Identify which cell holds the provided text, then report its (X, Y) central coordinate. 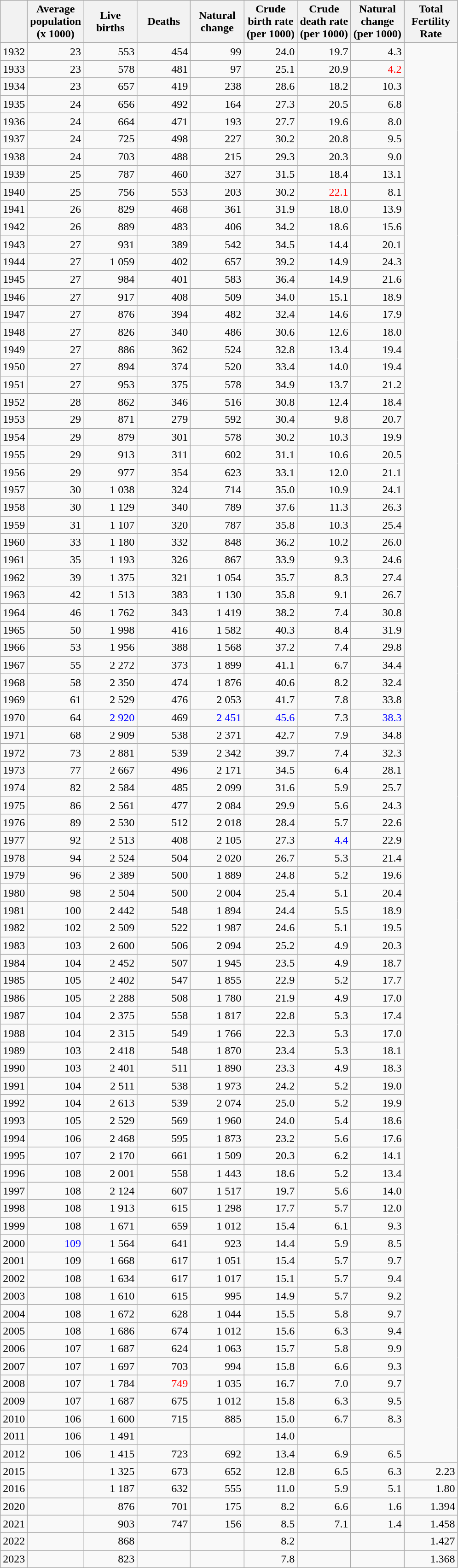
1 668 (110, 1261)
16.7 (271, 1384)
175 (217, 1506)
14.1 (377, 1156)
524 (217, 350)
1959 (14, 525)
628 (164, 1313)
11.0 (271, 1489)
2 018 (217, 823)
326 (164, 560)
725 (110, 139)
1 017 (217, 1278)
24.4 (271, 910)
1 044 (217, 1313)
2 909 (110, 735)
416 (164, 630)
2 613 (110, 1103)
994 (217, 1366)
39.7 (271, 752)
1974 (14, 787)
215 (217, 157)
1966 (14, 647)
320 (164, 525)
1953 (14, 420)
1 697 (110, 1366)
33.9 (271, 560)
41.7 (271, 700)
894 (110, 367)
1943 (14, 245)
1 051 (217, 1261)
6.9 (324, 1454)
2020 (14, 1506)
86 (56, 805)
156 (217, 1524)
238 (217, 87)
692 (217, 1454)
37.2 (271, 647)
1999 (14, 1226)
5.5 (324, 910)
2016 (14, 1489)
868 (110, 1541)
102 (56, 928)
1 130 (217, 595)
723 (164, 1454)
2005 (14, 1331)
1 513 (110, 595)
511 (164, 1068)
8.1 (377, 192)
24.1 (377, 490)
1 956 (110, 647)
2011 (14, 1436)
661 (164, 1156)
30.4 (271, 420)
10.2 (324, 542)
1961 (14, 560)
73 (56, 752)
504 (164, 858)
332 (164, 542)
2 171 (217, 770)
9.9 (377, 1348)
6.1 (324, 1226)
33.8 (377, 700)
1951 (14, 385)
953 (110, 385)
1 600 (110, 1419)
50 (56, 630)
789 (217, 507)
96 (56, 875)
1937 (14, 139)
22.3 (271, 1033)
871 (110, 420)
31.5 (271, 174)
Natural change (per 1000) (377, 22)
1998 (14, 1208)
522 (164, 928)
1 059 (110, 262)
2021 (14, 1524)
Deaths (164, 22)
2 401 (110, 1068)
1996 (14, 1173)
34.2 (271, 227)
46 (56, 612)
164 (217, 104)
1 038 (110, 490)
311 (164, 455)
2 020 (217, 858)
13.7 (324, 385)
1 855 (217, 980)
419 (164, 87)
9.0 (377, 157)
1992 (14, 1103)
25.1 (271, 69)
1 582 (217, 630)
10.9 (324, 490)
92 (56, 840)
1933 (14, 69)
1 187 (110, 1489)
607 (164, 1191)
2 452 (110, 963)
1 873 (217, 1138)
2 315 (110, 1033)
4.2 (377, 69)
25.2 (271, 945)
1991 (14, 1085)
4.3 (377, 52)
2 561 (110, 805)
913 (110, 455)
542 (217, 245)
27.7 (271, 122)
27.4 (377, 577)
1950 (14, 367)
2023 (14, 1559)
12.4 (324, 402)
1.6 (377, 1506)
82 (56, 787)
1 899 (217, 665)
492 (164, 104)
1 766 (217, 1033)
1940 (14, 192)
1946 (14, 297)
652 (217, 1471)
1 491 (110, 1436)
1971 (14, 735)
25.7 (377, 787)
324 (164, 490)
24.8 (271, 875)
1 375 (110, 577)
509 (217, 297)
1977 (14, 840)
1 780 (217, 998)
23.5 (271, 963)
31.6 (271, 787)
2 511 (110, 1085)
977 (110, 472)
917 (110, 297)
1958 (14, 507)
18.3 (377, 1068)
18.1 (377, 1050)
512 (164, 823)
1 960 (217, 1121)
2 124 (110, 1191)
193 (217, 122)
715 (164, 1419)
7.0 (324, 1384)
8.4 (324, 630)
361 (217, 209)
354 (164, 472)
42.7 (271, 735)
98 (56, 893)
22.8 (271, 1015)
656 (110, 104)
1.80 (431, 1489)
1 876 (217, 682)
20.7 (377, 420)
1948 (14, 332)
2 170 (110, 1156)
675 (164, 1401)
1995 (14, 1156)
18.2 (324, 87)
1988 (14, 1033)
641 (164, 1243)
1 686 (110, 1331)
1 063 (217, 1348)
1944 (14, 262)
375 (164, 385)
10.6 (324, 455)
343 (164, 612)
94 (56, 858)
2 451 (217, 717)
34.9 (271, 385)
569 (164, 1121)
38.2 (271, 612)
24.2 (271, 1085)
25.0 (271, 1103)
26.3 (377, 507)
507 (164, 963)
2 402 (110, 980)
28.4 (271, 823)
23.4 (271, 1050)
36.4 (271, 280)
14.6 (324, 315)
460 (164, 174)
2 001 (110, 1173)
714 (217, 490)
40.6 (271, 682)
2 084 (217, 805)
35 (56, 560)
674 (164, 1331)
346 (164, 402)
19.5 (377, 928)
15.7 (271, 1348)
2 920 (110, 717)
1 054 (217, 577)
923 (217, 1243)
Crude birth rate (per 1000) (271, 22)
33 (56, 542)
Crude death rate (per 1000) (324, 22)
1936 (14, 122)
61 (56, 700)
5.4 (324, 1121)
2010 (14, 1419)
1 987 (217, 928)
2012 (14, 1454)
547 (164, 980)
867 (217, 560)
402 (164, 262)
1981 (14, 910)
34.8 (377, 735)
1.4 (377, 1524)
28.1 (377, 770)
506 (164, 945)
1945 (14, 280)
469 (164, 717)
1964 (14, 612)
20.4 (377, 893)
1970 (14, 717)
623 (217, 472)
21.4 (377, 858)
1 035 (217, 1384)
1969 (14, 700)
39 (56, 577)
624 (164, 1348)
55 (56, 665)
664 (110, 122)
903 (110, 1524)
886 (110, 350)
1960 (14, 542)
11.3 (324, 507)
1 443 (217, 1173)
826 (110, 332)
35.0 (271, 490)
1 415 (110, 1454)
2 600 (110, 945)
1989 (14, 1050)
2003 (14, 1296)
77 (56, 770)
45.6 (271, 717)
508 (164, 998)
701 (164, 1506)
1983 (14, 945)
1942 (14, 227)
29.3 (271, 157)
64 (56, 717)
2 342 (217, 752)
374 (164, 367)
1 889 (217, 875)
2 288 (110, 998)
1.458 (431, 1524)
1 870 (217, 1050)
756 (110, 192)
227 (217, 139)
Average population (x 1000) (56, 22)
23.3 (271, 1068)
7.3 (324, 717)
20.1 (377, 245)
1938 (14, 157)
389 (164, 245)
6.4 (324, 770)
9.8 (324, 420)
1934 (14, 87)
373 (164, 665)
Live births (110, 22)
1 193 (110, 560)
2009 (14, 1401)
483 (164, 227)
482 (217, 315)
1941 (14, 209)
995 (217, 1296)
37.6 (271, 507)
401 (164, 280)
1 180 (110, 542)
1956 (14, 472)
1 325 (110, 1471)
1965 (14, 630)
1 894 (217, 910)
1972 (14, 752)
1980 (14, 893)
2 504 (110, 893)
39.2 (271, 262)
1 610 (110, 1296)
595 (164, 1138)
1 564 (110, 1243)
32.3 (377, 752)
2 099 (217, 787)
1 129 (110, 507)
13.1 (377, 174)
2 074 (217, 1103)
383 (164, 595)
1963 (14, 595)
1 568 (217, 647)
2006 (14, 1348)
1 998 (110, 630)
53 (56, 647)
2015 (14, 1471)
2 530 (110, 823)
Natural change (217, 22)
583 (217, 280)
21.9 (271, 998)
30.6 (271, 332)
2 004 (217, 893)
1967 (14, 665)
2 513 (110, 840)
8.0 (377, 122)
34.4 (377, 665)
1 913 (110, 1208)
1949 (14, 350)
1987 (14, 1015)
2 272 (110, 665)
2 509 (110, 928)
474 (164, 682)
848 (217, 542)
2 667 (110, 770)
2001 (14, 1261)
476 (164, 700)
1 973 (217, 1085)
454 (164, 52)
498 (164, 139)
1994 (14, 1138)
481 (164, 69)
1957 (14, 490)
2008 (14, 1384)
2 105 (217, 840)
34.0 (271, 297)
21.1 (377, 472)
2000 (14, 1243)
20.8 (324, 139)
6.2 (324, 1156)
301 (164, 437)
984 (110, 280)
1973 (14, 770)
Total Fertility Rate (431, 22)
592 (217, 420)
1978 (14, 858)
9.1 (324, 595)
2 053 (217, 700)
468 (164, 209)
41.1 (271, 665)
28 (56, 402)
13.9 (377, 209)
1985 (14, 980)
549 (164, 1033)
17.6 (377, 1138)
931 (110, 245)
1 517 (217, 1191)
97 (217, 69)
321 (164, 577)
4.4 (324, 840)
1 762 (110, 612)
1.368 (431, 1559)
1997 (14, 1191)
2 375 (110, 1015)
471 (164, 122)
1 419 (217, 612)
1975 (14, 805)
477 (164, 805)
1939 (14, 174)
17.9 (377, 315)
15.0 (271, 1419)
89 (56, 823)
68 (56, 735)
203 (217, 192)
1.427 (431, 1541)
659 (164, 1226)
1 107 (110, 525)
2.23 (431, 1471)
520 (217, 367)
1 890 (217, 1068)
100 (56, 910)
36.2 (271, 542)
7.9 (324, 735)
9.2 (377, 1296)
2007 (14, 1366)
22.1 (324, 192)
823 (110, 1559)
747 (164, 1524)
21.2 (377, 385)
1955 (14, 455)
1 945 (217, 963)
33.1 (271, 472)
2 524 (110, 858)
99 (217, 52)
1979 (14, 875)
1.394 (431, 1506)
2 442 (110, 910)
2 468 (110, 1138)
555 (217, 1489)
862 (110, 402)
2 418 (110, 1050)
1952 (14, 402)
26.0 (377, 542)
327 (217, 174)
1935 (14, 104)
20.9 (324, 69)
19.0 (377, 1085)
1 509 (217, 1156)
7.1 (324, 1524)
1976 (14, 823)
29.9 (271, 805)
394 (164, 315)
488 (164, 157)
1954 (14, 437)
885 (217, 1419)
1 672 (110, 1313)
28.6 (271, 87)
1990 (14, 1068)
279 (164, 420)
58 (56, 682)
2002 (14, 1278)
2 584 (110, 787)
18.7 (377, 963)
2 389 (110, 875)
12.8 (271, 1471)
1962 (14, 577)
2 094 (217, 945)
29.8 (377, 647)
35.7 (271, 577)
21.6 (377, 280)
1982 (14, 928)
2 371 (217, 735)
23.2 (271, 1138)
12.6 (324, 332)
879 (110, 437)
406 (217, 227)
1 817 (217, 1015)
1986 (14, 998)
1 784 (110, 1384)
22.6 (377, 823)
1 671 (110, 1226)
673 (164, 1471)
1947 (14, 315)
1 298 (217, 1208)
1 634 (110, 1278)
388 (164, 647)
516 (217, 402)
2 881 (110, 752)
496 (164, 770)
486 (217, 332)
632 (164, 1489)
749 (164, 1384)
17.4 (377, 1015)
42 (56, 595)
829 (110, 209)
1932 (14, 52)
1984 (14, 963)
889 (110, 227)
33.4 (271, 367)
2 350 (110, 682)
6.8 (377, 104)
32.8 (271, 350)
362 (164, 350)
31 (56, 525)
602 (217, 455)
31.1 (271, 455)
2022 (14, 1541)
15.5 (271, 1313)
1993 (14, 1121)
40.3 (271, 630)
2004 (14, 1313)
485 (164, 787)
1968 (14, 682)
38.3 (377, 717)
